Search for the cell housing the specified text and yield its [x, y] center coordinate. 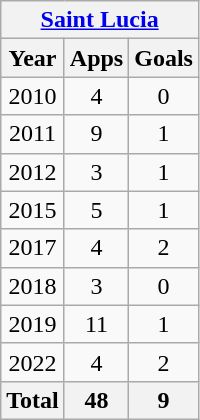
2019 [33, 324]
2010 [33, 96]
2012 [33, 172]
Apps [96, 58]
Total [33, 400]
5 [96, 210]
2022 [33, 362]
2015 [33, 210]
48 [96, 400]
2011 [33, 134]
2018 [33, 286]
Saint Lucia [100, 20]
Year [33, 58]
2017 [33, 248]
Goals [164, 58]
11 [96, 324]
